Provide the (X, Y) coordinate of the cell's center where the given text is located.  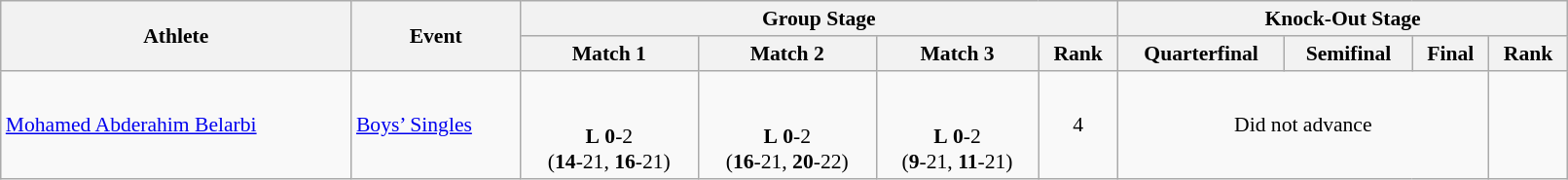
Match 1 (609, 54)
Athlete (176, 35)
Semifinal (1349, 54)
Quarterfinal (1201, 54)
Did not advance (1302, 125)
4 (1078, 125)
L 0-2 (9-21, 11-21) (958, 125)
Mohamed Abderahim Belarbi (176, 125)
Event (436, 35)
Final (1450, 54)
Knock-Out Stage (1343, 18)
L 0-2 (14-21, 16-21) (609, 125)
L 0-2 (16-21, 20-22) (786, 125)
Match 3 (958, 54)
Match 2 (786, 54)
Boys’ Singles (436, 125)
Group Stage (819, 18)
